For the text-containing cell, return its midpoint in (x, y) coordinate format. 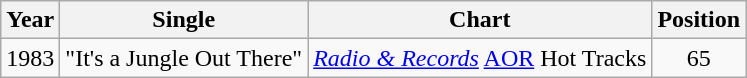
Chart (480, 20)
Radio & Records AOR Hot Tracks (480, 58)
65 (699, 58)
Position (699, 20)
Single (184, 20)
"It's a Jungle Out There" (184, 58)
1983 (30, 58)
Year (30, 20)
